Find where the given text appears and provide that cell's center as [X, Y] coordinate. 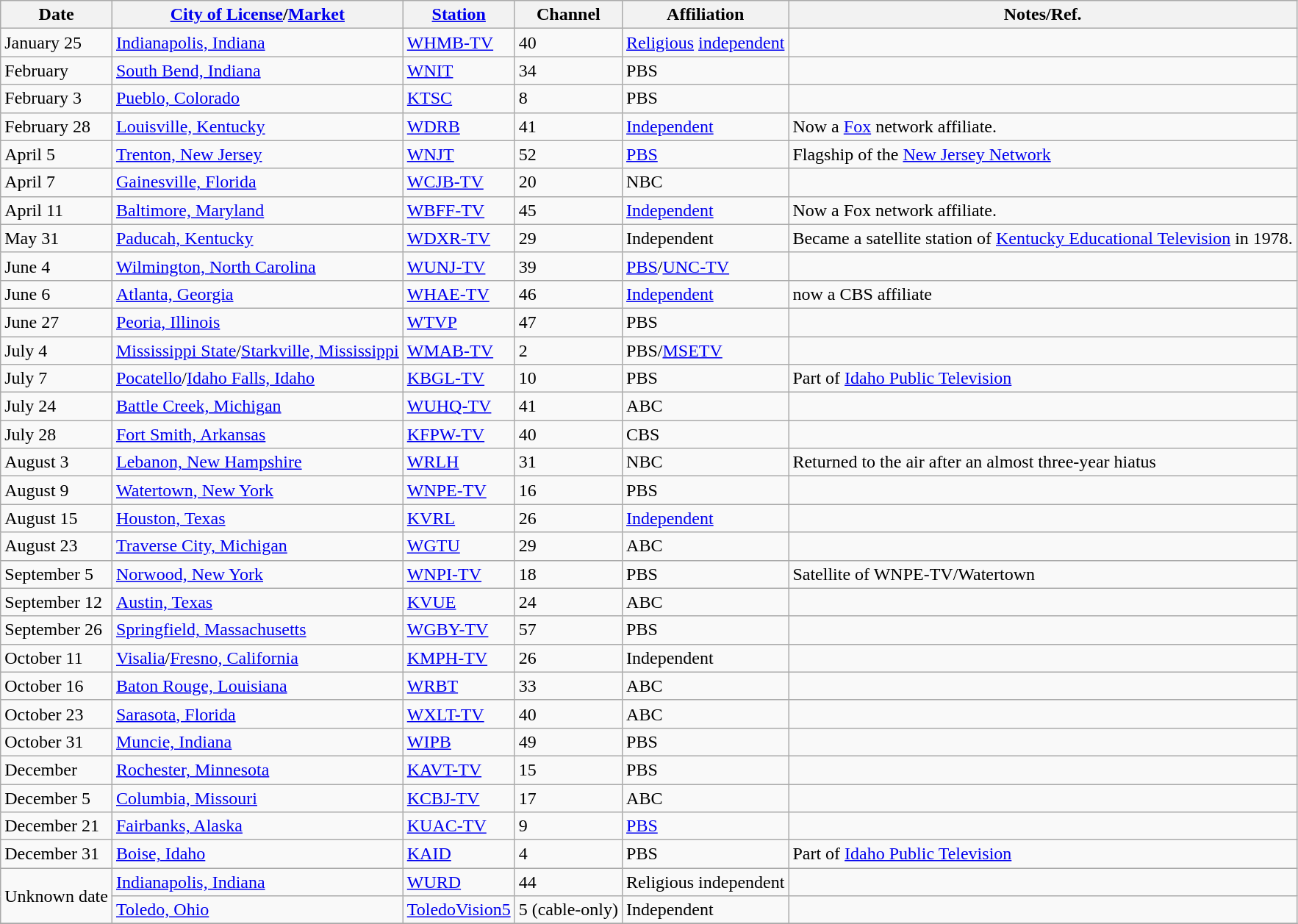
Boise, Idaho [257, 854]
WURD [459, 882]
24 [568, 602]
57 [568, 630]
KCBJ-TV [459, 798]
December 5 [57, 798]
Wilmington, North Carolina [257, 266]
Mississippi State/Starkville, Mississippi [257, 351]
Baltimore, Maryland [257, 210]
WCJB-TV [459, 182]
10 [568, 379]
18 [568, 574]
Trenton, New Jersey [257, 154]
February 3 [57, 99]
CBS [706, 434]
44 [568, 882]
Springfield, Massachusetts [257, 630]
WHAE-TV [459, 294]
Norwood, New York [257, 574]
May 31 [57, 238]
WGBY-TV [459, 630]
Muncie, Indiana [257, 742]
South Bend, Indiana [257, 71]
January 25 [57, 43]
Affiliation [706, 15]
ToledoVision5 [459, 910]
52 [568, 154]
Baton Rouge, Louisiana [257, 686]
Paducah, Kentucky [257, 238]
KFPW-TV [459, 434]
August 9 [57, 490]
WUNJ-TV [459, 266]
Sarasota, Florida [257, 714]
Returned to the air after an almost three-year hiatus [1042, 462]
46 [568, 294]
August 15 [57, 518]
June 27 [57, 322]
October 11 [57, 658]
Watertown, New York [257, 490]
KUAC-TV [459, 826]
December [57, 770]
September 5 [57, 574]
April 7 [57, 182]
8 [568, 99]
16 [568, 490]
20 [568, 182]
September 26 [57, 630]
31 [568, 462]
July 7 [57, 379]
34 [568, 71]
4 [568, 854]
47 [568, 322]
Visalia/Fresno, California [257, 658]
February [57, 71]
Toledo, Ohio [257, 910]
August 3 [57, 462]
PBS/UNC-TV [706, 266]
Houston, Texas [257, 518]
WMAB-TV [459, 351]
Pocatello/Idaho Falls, Idaho [257, 379]
17 [568, 798]
August 23 [57, 546]
Peoria, Illinois [257, 322]
KAVT-TV [459, 770]
WNJT [459, 154]
Rochester, Minnesota [257, 770]
April 5 [57, 154]
9 [568, 826]
WHMB-TV [459, 43]
WNPI-TV [459, 574]
33 [568, 686]
Battle Creek, Michigan [257, 407]
45 [568, 210]
Austin, Texas [257, 602]
WRBT [459, 686]
Pueblo, Colorado [257, 99]
Station [459, 15]
Notes/Ref. [1042, 15]
KAID [459, 854]
WNIT [459, 71]
October 23 [57, 714]
WXLT-TV [459, 714]
July 24 [57, 407]
KBGL-TV [459, 379]
Fort Smith, Arkansas [257, 434]
Became a satellite station of Kentucky Educational Television in 1978. [1042, 238]
July 28 [57, 434]
October 16 [57, 686]
5 (cable-only) [568, 910]
KVRL [459, 518]
Gainesville, Florida [257, 182]
49 [568, 742]
15 [568, 770]
WNPE-TV [459, 490]
June 4 [57, 266]
December 31 [57, 854]
Satellite of WNPE-TV/Watertown [1042, 574]
WBFF-TV [459, 210]
KTSC [459, 99]
City of License/Market [257, 15]
Flagship of the New Jersey Network [1042, 154]
now a CBS affiliate [1042, 294]
Date [57, 15]
Traverse City, Michigan [257, 546]
WDRB [459, 126]
KVUE [459, 602]
Louisville, Kentucky [257, 126]
April 11 [57, 210]
Columbia, Missouri [257, 798]
WUHQ-TV [459, 407]
July 4 [57, 351]
Channel [568, 15]
WGTU [459, 546]
WTVP [459, 322]
Lebanon, New Hampshire [257, 462]
Atlanta, Georgia [257, 294]
PBS/MSETV [706, 351]
September 12 [57, 602]
KMPH-TV [459, 658]
WRLH [459, 462]
2 [568, 351]
December 21 [57, 826]
WDXR-TV [459, 238]
Unknown date [57, 896]
39 [568, 266]
Fairbanks, Alaska [257, 826]
February 28 [57, 126]
June 6 [57, 294]
WIPB [459, 742]
October 31 [57, 742]
